Extract the [x, y] coordinate from the center of the cell holding the provided text.  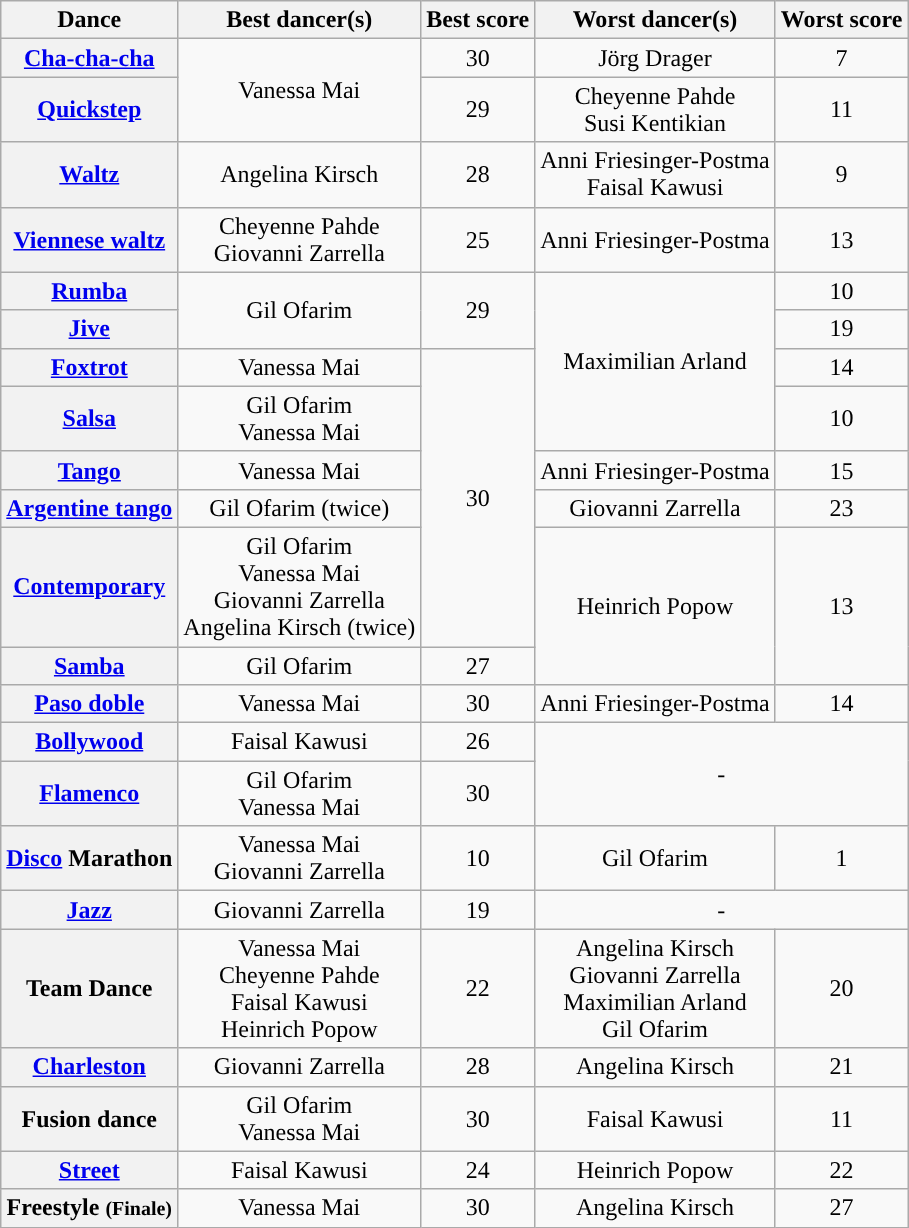
Dance [90, 20]
Rumba [90, 291]
Worst score [842, 20]
Jörg Drager [656, 58]
Tango [90, 470]
Viennese waltz [90, 240]
Team Dance [90, 988]
Best dancer(s) [300, 20]
15 [842, 470]
23 [842, 508]
Cheyenne PahdeGiovanni Zarrella [300, 240]
Jive [90, 329]
Waltz [90, 174]
Jazz [90, 910]
Fusion dance [90, 1118]
Street [90, 1170]
Disco Marathon [90, 858]
Gil Ofarim (twice) [300, 508]
Charleston [90, 1067]
Angelina KirschGiovanni ZarrellaMaximilian ArlandGil Ofarim [656, 988]
21 [842, 1067]
24 [478, 1170]
1 [842, 858]
Contemporary [90, 586]
Vanessa MaiGiovanni Zarrella [300, 858]
7 [842, 58]
Maximilian Arland [656, 362]
Argentine tango [90, 508]
Vanessa MaiCheyenne PahdeFaisal KawusiHeinrich Popow [300, 988]
Bollywood [90, 742]
Freestyle (Finale) [90, 1208]
Best score [478, 20]
Anni Friesinger-PostmaFaisal Kawusi [656, 174]
Gil OfarimVanessa MaiGiovanni ZarrellaAngelina Kirsch (twice) [300, 586]
25 [478, 240]
26 [478, 742]
Foxtrot [90, 367]
Flamenco [90, 794]
Cha-cha-cha [90, 58]
Cheyenne PahdeSusi Kentikian [656, 110]
Worst dancer(s) [656, 20]
Quickstep [90, 110]
9 [842, 174]
Samba [90, 665]
20 [842, 988]
Salsa [90, 418]
Paso doble [90, 704]
